Pinpoint the cell where the given text exists, returning its (X, Y) midpoint coordinate. 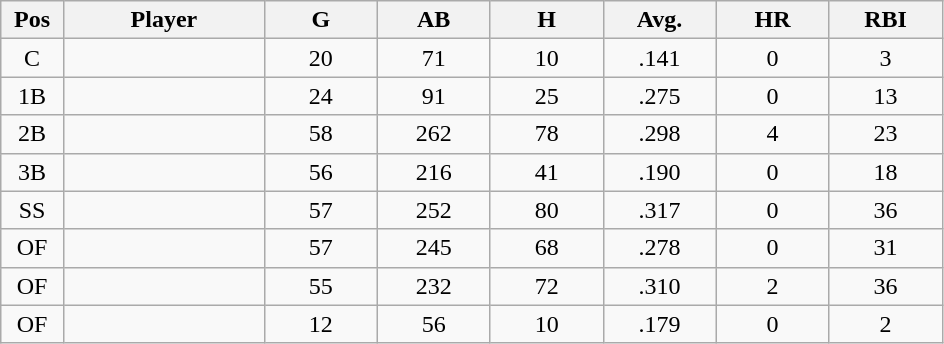
.141 (660, 58)
Player (164, 20)
41 (546, 172)
.310 (660, 286)
12 (320, 324)
1B (32, 96)
.317 (660, 210)
Pos (32, 20)
20 (320, 58)
91 (434, 96)
13 (886, 96)
AB (434, 20)
G (320, 20)
80 (546, 210)
Avg. (660, 20)
68 (546, 248)
RBI (886, 20)
.298 (660, 134)
71 (434, 58)
2B (32, 134)
252 (434, 210)
.275 (660, 96)
.179 (660, 324)
78 (546, 134)
216 (434, 172)
58 (320, 134)
24 (320, 96)
55 (320, 286)
HR (772, 20)
.278 (660, 248)
3B (32, 172)
H (546, 20)
23 (886, 134)
31 (886, 248)
3 (886, 58)
245 (434, 248)
C (32, 58)
25 (546, 96)
.190 (660, 172)
SS (32, 210)
18 (886, 172)
232 (434, 286)
4 (772, 134)
262 (434, 134)
72 (546, 286)
